Provide the [X, Y] coordinate of the cell's center where the given text is located.  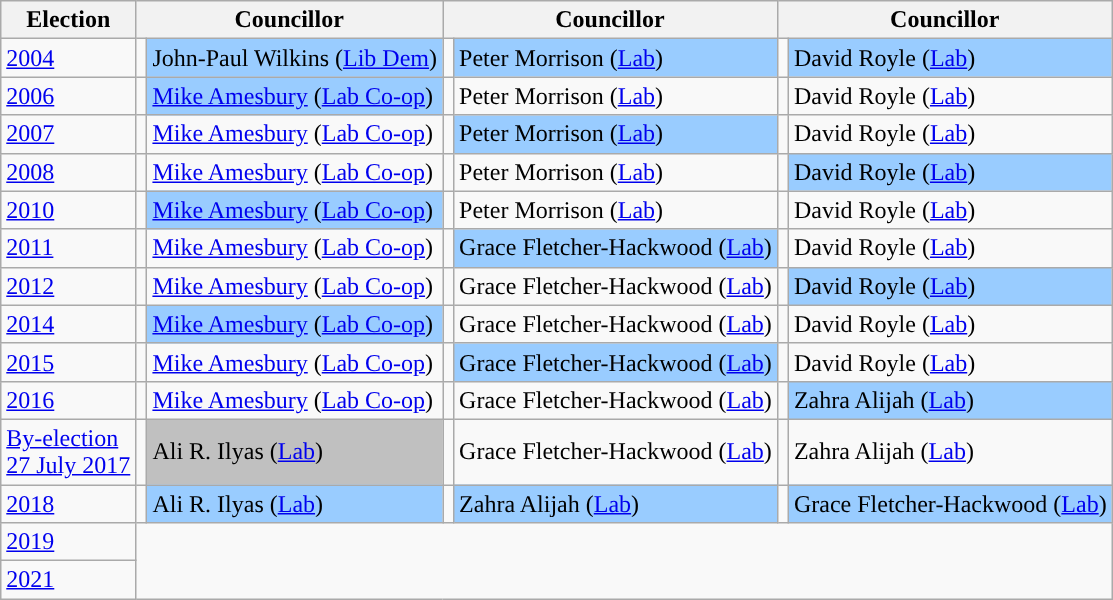
Election [68, 20]
2008 [68, 172]
2004 [68, 58]
2010 [68, 210]
By-election27 July 2017 [68, 452]
2016 [68, 400]
2015 [68, 362]
John-Paul Wilkins (Lib Dem) [295, 58]
2007 [68, 134]
2012 [68, 286]
2006 [68, 96]
2018 [68, 503]
2021 [68, 580]
2011 [68, 248]
2014 [68, 324]
2019 [68, 542]
